Detect which cell encompasses the target text, then output its (X, Y) center coordinate. 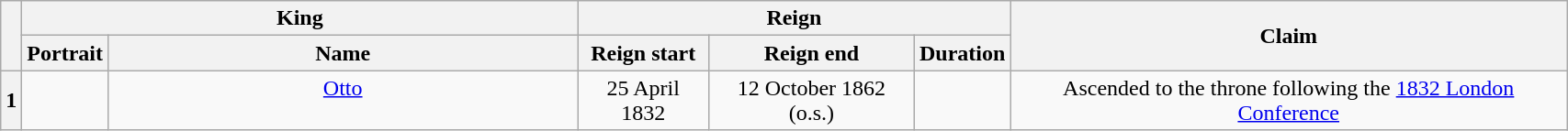
Reign (794, 18)
Ascended to the throne following the 1832 London Conference (1289, 101)
King (299, 18)
1 (11, 101)
Claim (1289, 36)
Reign start (643, 53)
Portrait (65, 53)
Otto (342, 101)
12 October 1862 (o.s.) (811, 101)
Reign end (811, 53)
Name (342, 53)
25 April 1832 (643, 101)
Duration (962, 53)
